Output the (x, y) coordinate of the center of the cell containing the given text.  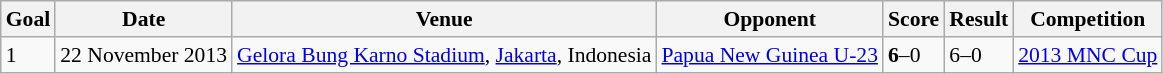
Gelora Bung Karno Stadium, Jakarta, Indonesia (444, 55)
1 (28, 55)
Competition (1088, 19)
22 November 2013 (144, 55)
Papua New Guinea U-23 (770, 55)
2013 MNC Cup (1088, 55)
Result (978, 19)
Goal (28, 19)
Opponent (770, 19)
Score (914, 19)
Date (144, 19)
Venue (444, 19)
